Search for the cell housing the specified text and yield its [x, y] center coordinate. 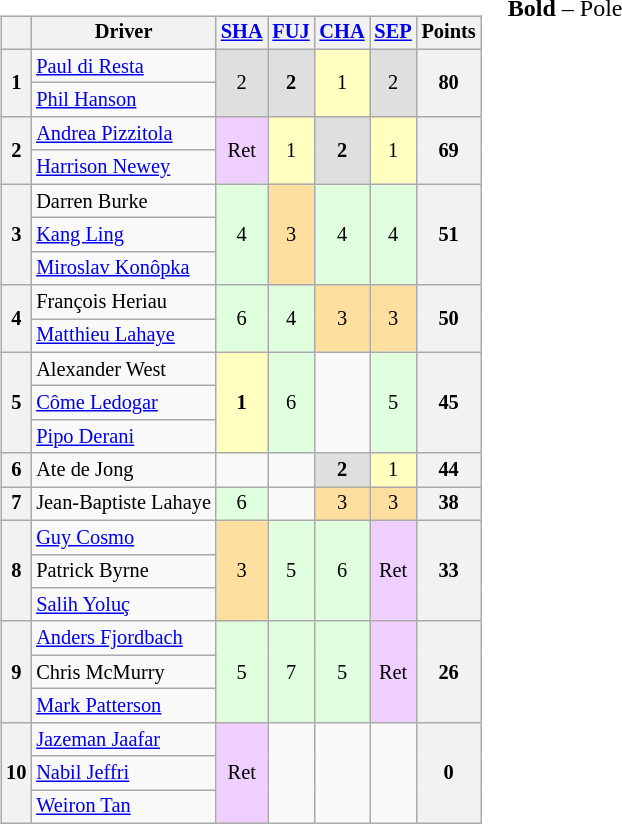
Mark Patterson [124, 706]
Pipo Derani [124, 437]
CHA [342, 33]
69 [449, 150]
Patrick Byrne [124, 571]
Anders Fjordbach [124, 638]
44 [449, 470]
Driver [124, 33]
Phil Hanson [124, 100]
Paul di Resta [124, 66]
Ate de Jong [124, 470]
Chris McMurry [124, 672]
51 [449, 234]
Côme Ledogar [124, 403]
26 [449, 672]
Darren Burke [124, 201]
0 [449, 772]
Salih Yoluç [124, 605]
8 [16, 570]
Andrea Pizzitola [124, 134]
Alexander West [124, 369]
33 [449, 570]
FUJ [292, 33]
Points [449, 33]
Kang Ling [124, 235]
50 [449, 318]
SEP [394, 33]
9 [16, 672]
10 [16, 772]
Matthieu Lahaye [124, 336]
Weiron Tan [124, 807]
Jean-Baptiste Lahaye [124, 504]
Nabil Jeffri [124, 773]
SHA [242, 33]
Guy Cosmo [124, 537]
Jazeman Jaafar [124, 739]
Harrison Newey [124, 167]
80 [449, 82]
45 [449, 402]
François Heriau [124, 302]
38 [449, 504]
Miroslav Konôpka [124, 268]
